Determine the [x, y] coordinate at the center of the cell enclosing the given text.  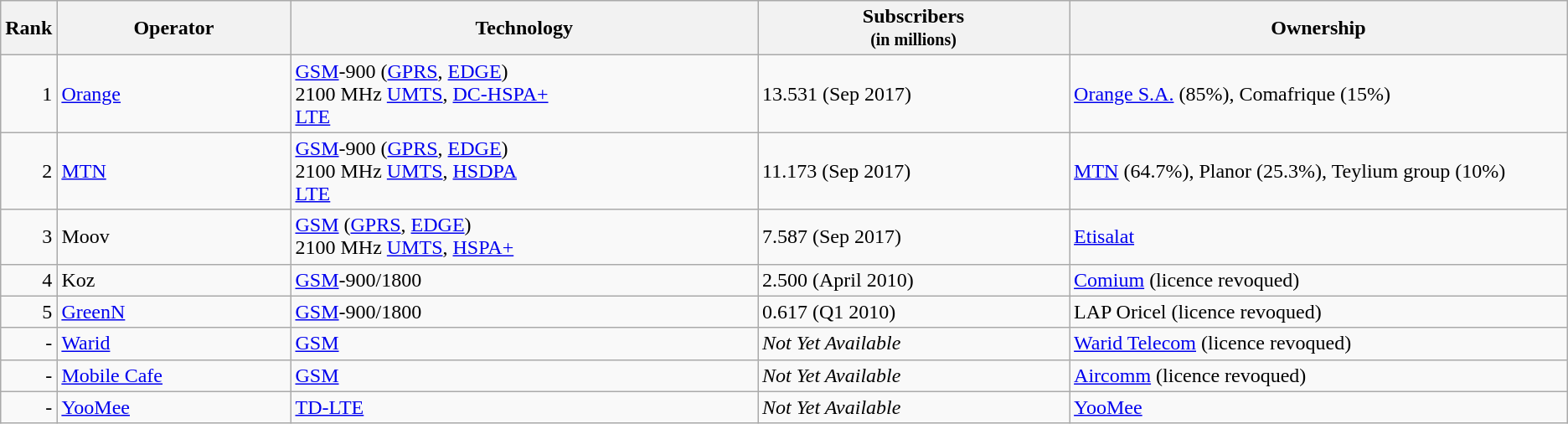
Comium (licence revoqued) [1318, 280]
Etisalat [1318, 236]
2 [28, 171]
Ownership [1318, 28]
GSM-900 (GPRS, EDGE)2100 MHz UMTS, DC-HSPA+LTE [524, 94]
Warid [174, 344]
GSM-900 (GPRS, EDGE)2100 MHz UMTS, HSDPALTE [524, 171]
5 [28, 312]
LAP Oricel (licence revoqued) [1318, 312]
4 [28, 280]
Mobile Cafe [174, 375]
1 [28, 94]
MTN (64.7%), Planor (25.3%), Teylium group (10%) [1318, 171]
MTN [174, 171]
Aircomm (licence revoqued) [1318, 375]
0.617 (Q1 2010) [913, 312]
13.531 (Sep 2017) [913, 94]
Technology [524, 28]
Subscribers(in millions) [913, 28]
3 [28, 236]
Koz [174, 280]
Warid Telecom (licence revoqued) [1318, 344]
Operator [174, 28]
11.173 (Sep 2017) [913, 171]
Moov [174, 236]
2.500 (April 2010) [913, 280]
Rank [28, 28]
TD-LTE [524, 407]
Orange [174, 94]
7.587 (Sep 2017) [913, 236]
Orange S.A. (85%), Comafrique (15%) [1318, 94]
GreenN [174, 312]
GSM (GPRS, EDGE)2100 MHz UMTS, HSPA+ [524, 236]
